Determine the (X, Y) coordinate at the center of the cell enclosing the given text.  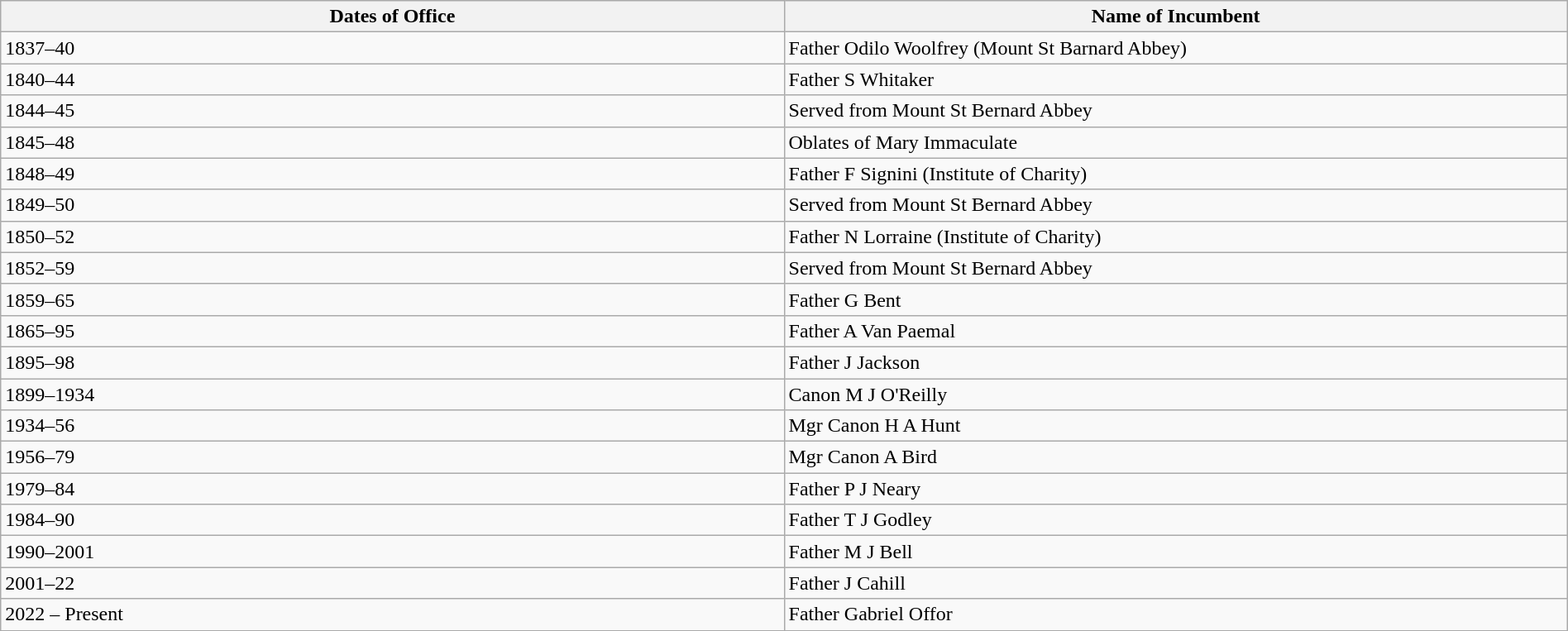
Mgr Canon A Bird (1176, 457)
1979–84 (392, 489)
1859–65 (392, 299)
Father J Cahill (1176, 583)
1849–50 (392, 205)
Canon M J O'Reilly (1176, 394)
Father Odilo Woolfrey (Mount St Barnard Abbey) (1176, 48)
1852–59 (392, 268)
1845–48 (392, 142)
1956–79 (392, 457)
1850–52 (392, 237)
2022 – Present (392, 614)
Father M J Bell (1176, 552)
Father A Van Paemal (1176, 331)
Father J Jackson (1176, 362)
1895–98 (392, 362)
Oblates of Mary Immaculate (1176, 142)
1984–90 (392, 520)
2001–22 (392, 583)
Father G Bent (1176, 299)
1837–40 (392, 48)
Father P J Neary (1176, 489)
Father Gabriel Offor (1176, 614)
Father F Signini (Institute of Charity) (1176, 174)
Father N Lorraine (Institute of Charity) (1176, 237)
Mgr Canon H A Hunt (1176, 426)
1844–45 (392, 111)
Father T J Godley (1176, 520)
Father S Whitaker (1176, 79)
Name of Incumbent (1176, 17)
1865–95 (392, 331)
1840–44 (392, 79)
Dates of Office (392, 17)
1990–2001 (392, 552)
1848–49 (392, 174)
1934–56 (392, 426)
1899–1934 (392, 394)
